Output the [x, y] coordinate of the center of the cell containing the given text.  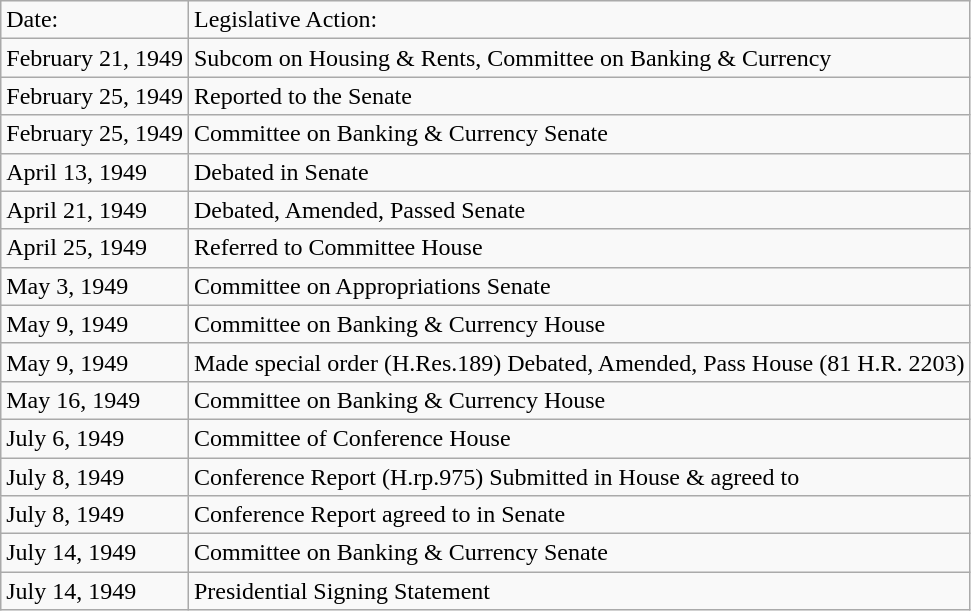
February 21, 1949 [95, 58]
April 25, 1949 [95, 248]
April 21, 1949 [95, 210]
Debated in Senate [579, 172]
April 13, 1949 [95, 172]
July 6, 1949 [95, 438]
Made special order (H.Res.189) Debated, Amended, Pass House (81 H.R. 2203) [579, 362]
Conference Report agreed to in Senate [579, 515]
Date: [95, 20]
Committee on Appropriations Senate [579, 286]
Debated, Amended, Passed Senate [579, 210]
Presidential Signing Statement [579, 591]
Conference Report (H.rp.975) Submitted in House & agreed to [579, 477]
Committee of Conference House [579, 438]
May 3, 1949 [95, 286]
Reported to the Senate [579, 96]
May 16, 1949 [95, 400]
Subcom on Housing & Rents, Committee on Banking & Currency [579, 58]
Legislative Action: [579, 20]
Referred to Committee House [579, 248]
